Return the (x, y) coordinate for the center point of the cell that contains the specified text.  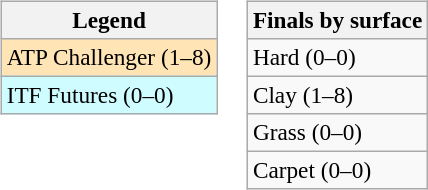
Finals by surface (337, 20)
Clay (1–8) (337, 95)
Hard (0–0) (337, 57)
ATP Challenger (1–8) (108, 57)
Carpet (0–0) (337, 171)
Grass (0–0) (337, 133)
Legend (108, 20)
ITF Futures (0–0) (108, 95)
